From the cell containing the given text, extract its center point as [X, Y] coordinate. 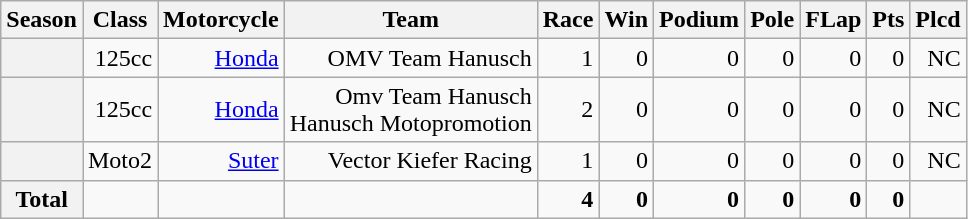
4 [568, 199]
Suter [222, 161]
Plcd [938, 20]
Pole [772, 20]
Race [568, 20]
Moto2 [120, 161]
Podium [700, 20]
FLap [834, 20]
Omv Team HanuschHanusch Motopromotion [410, 110]
Motorcycle [222, 20]
OMV Team Hanusch [410, 58]
Vector Kiefer Racing [410, 161]
Season [42, 20]
Pts [888, 20]
Team [410, 20]
Total [42, 199]
Class [120, 20]
Win [626, 20]
2 [568, 110]
